Provide the (X, Y) coordinate of the cell's center where the given text is located.  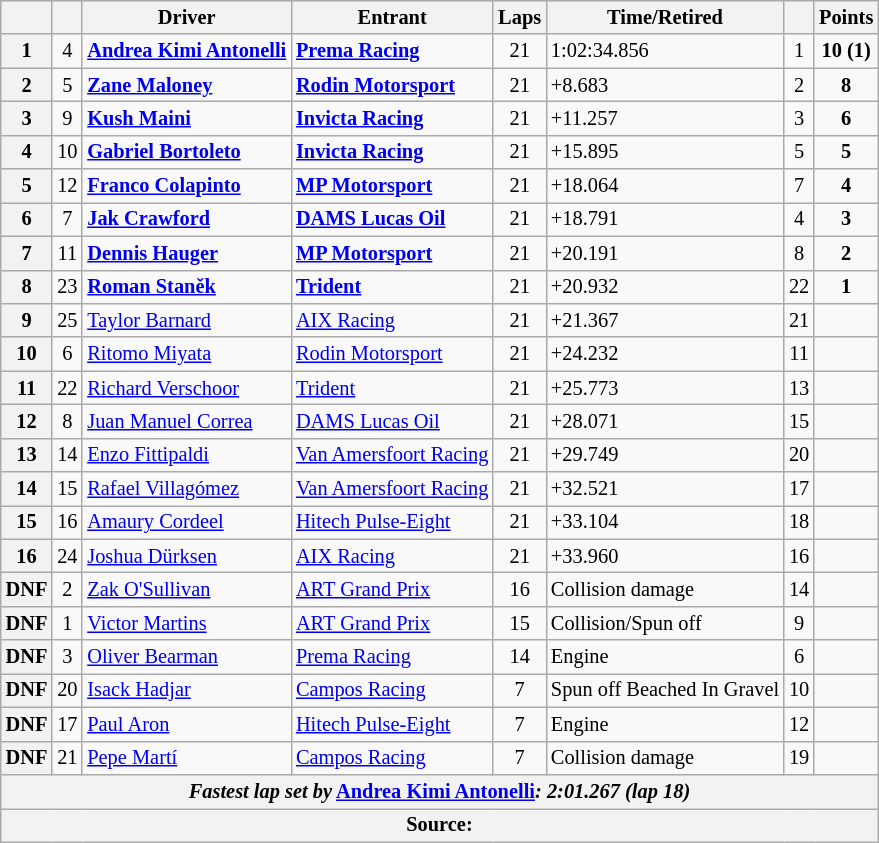
+15.895 (665, 152)
Dennis Hauger (186, 253)
Taylor Barnard (186, 320)
Richard Verschoor (186, 388)
+25.773 (665, 388)
Points (846, 17)
Entrant (392, 17)
Zane Maloney (186, 85)
10 (1) (846, 51)
Juan Manuel Correa (186, 421)
Laps (520, 17)
Rafael Villagómez (186, 489)
Zak O'Sullivan (186, 589)
Time/Retired (665, 17)
Isack Hadjar (186, 690)
Victor Martins (186, 623)
+18.791 (665, 219)
24 (67, 556)
Kush Maini (186, 118)
Franco Colapinto (186, 186)
+24.232 (665, 354)
19 (799, 758)
Fastest lap set by Andrea Kimi Antonelli: 2:01.267 (lap 18) (440, 791)
Amaury Cordeel (186, 522)
+32.521 (665, 489)
+20.932 (665, 287)
+29.749 (665, 455)
Spun off Beached In Gravel (665, 690)
Joshua Dürksen (186, 556)
Driver (186, 17)
Roman Staněk (186, 287)
+21.367 (665, 320)
Andrea Kimi Antonelli (186, 51)
+8.683 (665, 85)
23 (67, 287)
Collision/Spun off (665, 623)
+18.064 (665, 186)
Gabriel Bortoleto (186, 152)
+33.104 (665, 522)
+28.071 (665, 421)
25 (67, 320)
Enzo Fittipaldi (186, 455)
Source: (440, 825)
Jak Crawford (186, 219)
+20.191 (665, 253)
1:02:34.856 (665, 51)
Paul Aron (186, 724)
+33.960 (665, 556)
Oliver Bearman (186, 657)
Ritomo Miyata (186, 354)
+11.257 (665, 118)
Pepe Martí (186, 758)
18 (799, 522)
